Provide the [x, y] coordinate of the cell's center where the given text is located.  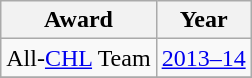
Award [78, 20]
All-CHL Team [78, 58]
2013–14 [204, 58]
Year [204, 20]
